Extract the [X, Y] coordinate from the center of the cell holding the provided text.  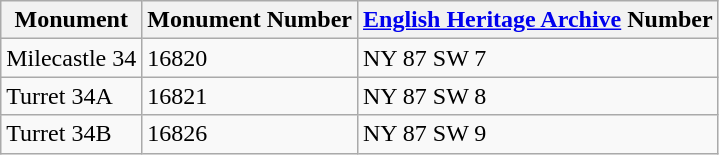
16826 [250, 134]
16820 [250, 58]
NY 87 SW 7 [538, 58]
English Heritage Archive Number [538, 20]
NY 87 SW 9 [538, 134]
Monument Number [250, 20]
Monument [72, 20]
Turret 34B [72, 134]
Turret 34A [72, 96]
Milecastle 34 [72, 58]
16821 [250, 96]
NY 87 SW 8 [538, 96]
